Return the [x, y] coordinate for the center point of the cell that contains the specified text.  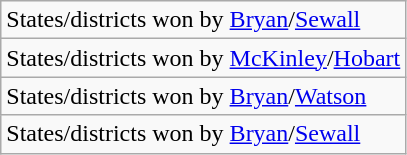
States/districts won by Bryan/Watson [204, 96]
States/districts won by McKinley/Hobart [204, 58]
